Capture the cell that displays the provided text and extract its (X, Y) central coordinate. 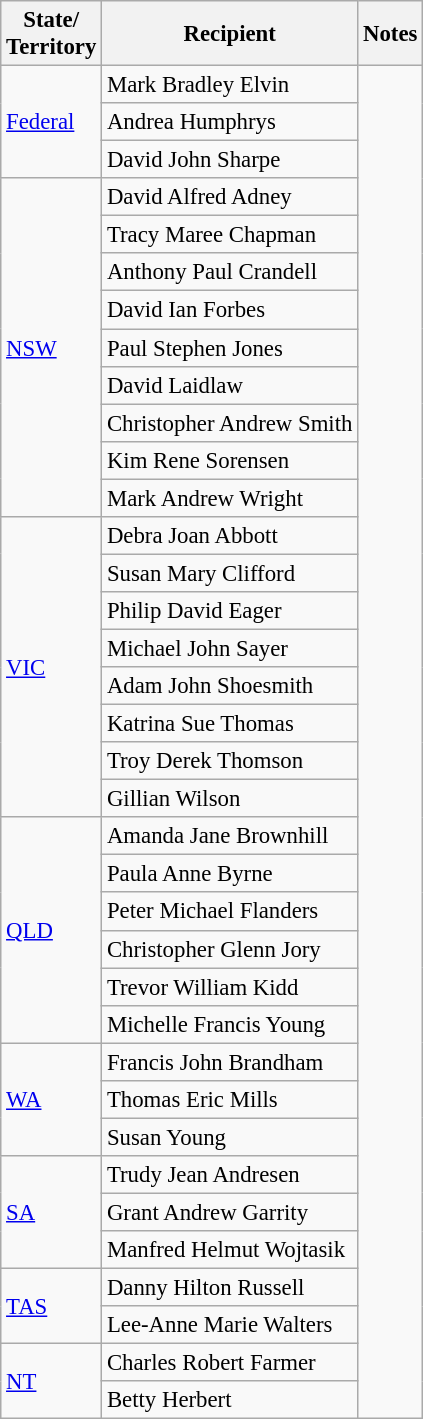
State/Territory (52, 34)
Michelle Francis Young (230, 1024)
Lee-Anne Marie Walters (230, 1325)
Susan Mary Clifford (230, 573)
Troy Derek Thomson (230, 761)
David Alfred Adney (230, 197)
Betty Herbert (230, 1400)
Gillian Wilson (230, 799)
Federal (52, 122)
David Laidlaw (230, 385)
Susan Young (230, 1137)
SA (52, 1212)
Danny Hilton Russell (230, 1288)
Thomas Eric Mills (230, 1100)
Recipient (230, 34)
Christopher Glenn Jory (230, 949)
Charles Robert Farmer (230, 1363)
Tracy Maree Chapman (230, 235)
QLD (52, 930)
Francis John Brandham (230, 1062)
Paula Anne Byrne (230, 874)
Andrea Humphrys (230, 122)
Mark Andrew Wright (230, 498)
Trudy Jean Andresen (230, 1175)
Adam John Shoesmith (230, 686)
David Ian Forbes (230, 310)
Katrina Sue Thomas (230, 724)
Anthony Paul Crandell (230, 273)
Peter Michael Flanders (230, 912)
Kim Rene Sorensen (230, 460)
Debra Joan Abbott (230, 536)
NT (52, 1382)
Trevor William Kidd (230, 987)
Manfred Helmut Wojtasik (230, 1250)
Mark Bradley Elvin (230, 85)
Michael John Sayer (230, 648)
Philip David Eager (230, 611)
VIC (52, 668)
Paul Stephen Jones (230, 348)
Grant Andrew Garrity (230, 1212)
NSW (52, 347)
WA (52, 1100)
David John Sharpe (230, 160)
Amanda Jane Brownhill (230, 836)
TAS (52, 1306)
Notes (390, 34)
Christopher Andrew Smith (230, 423)
